Return the (x, y) coordinate for the center point of the cell that contains the specified text.  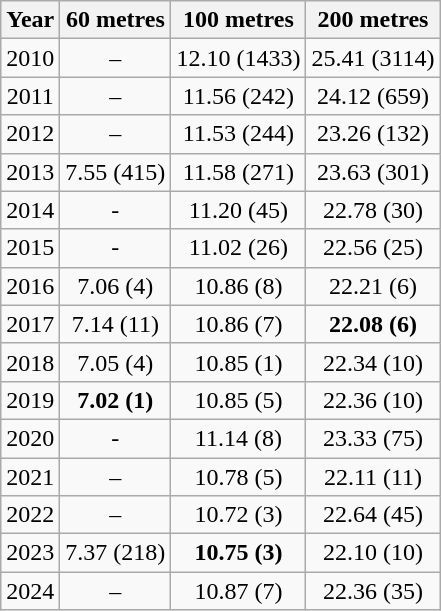
23.63 (301) (373, 172)
2017 (30, 324)
22.21 (6) (373, 286)
2019 (30, 400)
22.11 (11) (373, 477)
23.33 (75) (373, 438)
11.53 (244) (238, 134)
25.41 (3114) (373, 58)
2014 (30, 210)
24.12 (659) (373, 96)
2015 (30, 248)
2011 (30, 96)
23.26 (132) (373, 134)
100 metres (238, 20)
2010 (30, 58)
12.10 (1433) (238, 58)
2016 (30, 286)
2024 (30, 591)
10.85 (1) (238, 362)
11.56 (242) (238, 96)
10.75 (3) (238, 553)
11.14 (8) (238, 438)
2022 (30, 515)
200 metres (373, 20)
10.72 (3) (238, 515)
10.78 (5) (238, 477)
22.78 (30) (373, 210)
7.14 (11) (116, 324)
22.10 (10) (373, 553)
60 metres (116, 20)
Year (30, 20)
7.55 (415) (116, 172)
22.08 (6) (373, 324)
10.87 (7) (238, 591)
11.02 (26) (238, 248)
22.56 (25) (373, 248)
2018 (30, 362)
7.06 (4) (116, 286)
10.85 (5) (238, 400)
7.02 (1) (116, 400)
11.58 (271) (238, 172)
11.20 (45) (238, 210)
2012 (30, 134)
7.05 (4) (116, 362)
22.34 (10) (373, 362)
2020 (30, 438)
22.64 (45) (373, 515)
2013 (30, 172)
22.36 (35) (373, 591)
22.36 (10) (373, 400)
10.86 (8) (238, 286)
7.37 (218) (116, 553)
2023 (30, 553)
2021 (30, 477)
10.86 (7) (238, 324)
